Search for the cell housing the specified text and yield its [X, Y] center coordinate. 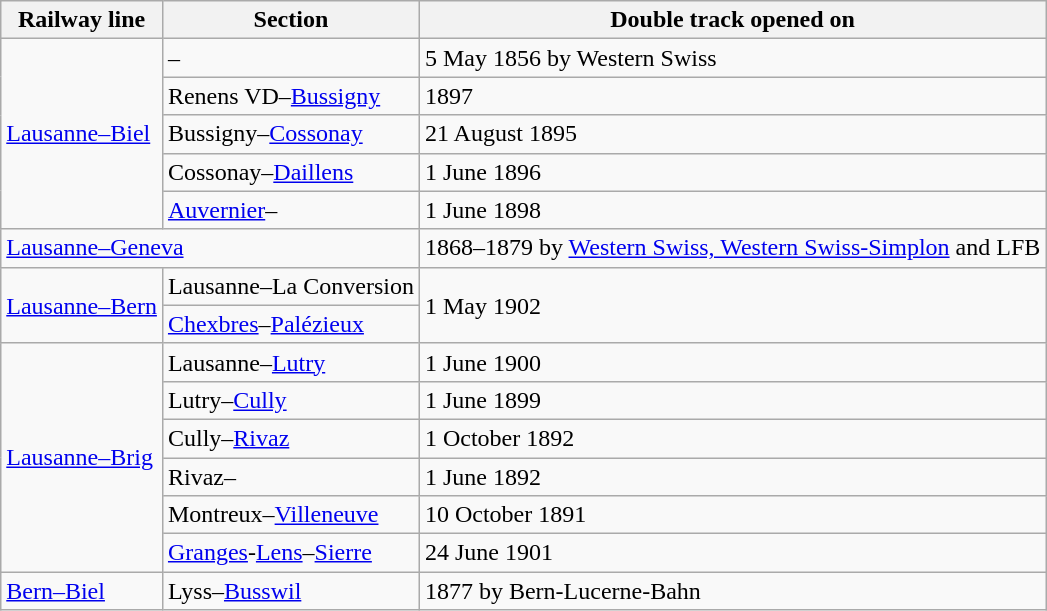
Lausanne–Biel [82, 134]
1 June 1900 [732, 362]
Cossonay–Daillens [290, 172]
Section [290, 20]
Lausanne–La Conversion [290, 286]
1877 by Bern-Lucerne-Bahn [732, 591]
Bussigny–Cossonay [290, 134]
24 June 1901 [732, 553]
Renens VD–Bussigny [290, 96]
Auvernier– [290, 210]
Rivaz– [290, 477]
Double track opened on [732, 20]
5 May 1856 by Western Swiss [732, 58]
1 June 1896 [732, 172]
1 May 1902 [732, 305]
Bern–Biel [82, 591]
1 June 1899 [732, 400]
Lausanne–Bern [82, 305]
Railway line [82, 20]
– [290, 58]
Granges-Lens–Sierre [290, 553]
Lutry–Cully [290, 400]
Lausanne–Lutry [290, 362]
1897 [732, 96]
1 June 1892 [732, 477]
1 October 1892 [732, 438]
10 October 1891 [732, 515]
1 June 1898 [732, 210]
Chexbres–Palézieux [290, 324]
Montreux–Villeneuve [290, 515]
21 August 1895 [732, 134]
Lyss–Busswil [290, 591]
Lausanne–Geneva [210, 248]
Lausanne–Brig [82, 457]
Cully–Rivaz [290, 438]
1868–1879 by Western Swiss, Western Swiss-Simplon and LFB [732, 248]
